Search for the cell housing the specified text and yield its [X, Y] center coordinate. 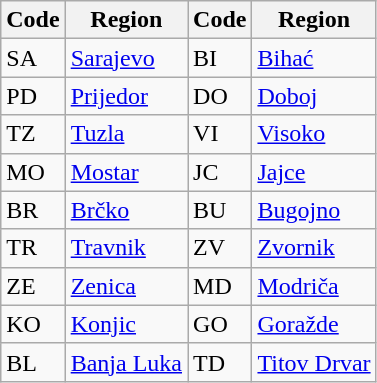
BI [220, 58]
Jajce [314, 172]
SA [33, 58]
Bihać [314, 58]
DO [220, 96]
BR [33, 210]
Banja Luka [126, 362]
Titov Drvar [314, 362]
Tuzla [126, 134]
MO [33, 172]
ZV [220, 248]
Mostar [126, 172]
TD [220, 362]
Prijedor [126, 96]
Visoko [314, 134]
GO [220, 324]
Bugojno [314, 210]
Travnik [126, 248]
BU [220, 210]
JC [220, 172]
Konjic [126, 324]
BL [33, 362]
ZE [33, 286]
TZ [33, 134]
VI [220, 134]
MD [220, 286]
PD [33, 96]
Zenica [126, 286]
Goražde [314, 324]
Doboj [314, 96]
Sarajevo [126, 58]
Brčko [126, 210]
TR [33, 248]
Modriča [314, 286]
KO [33, 324]
Zvornik [314, 248]
